Detect which cell encompasses the target text, then output its [X, Y] center coordinate. 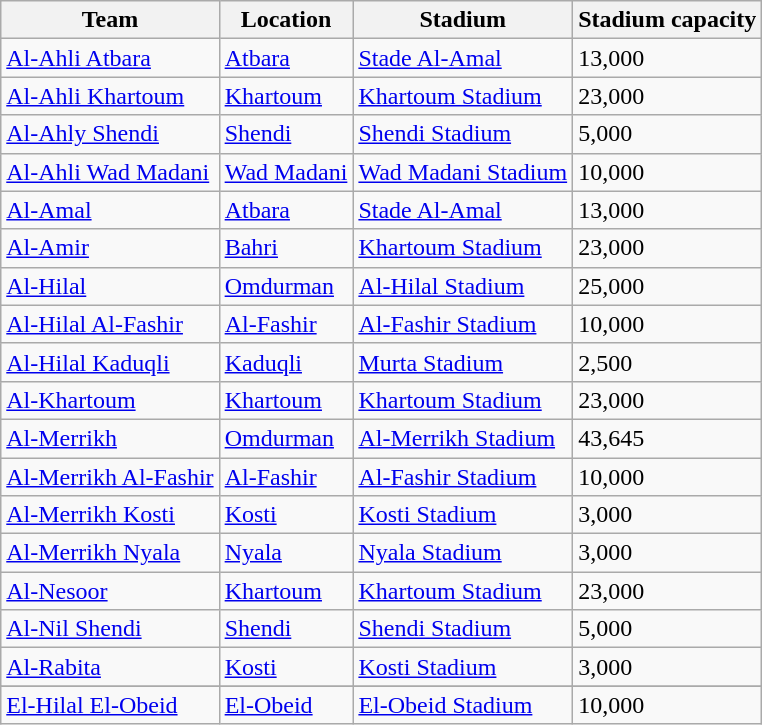
Al-Merrikh Nyala [110, 553]
Al-Merrikh Kosti [110, 515]
Nyala [286, 553]
Wad Madani [286, 172]
Al-Nil Shendi [110, 629]
El-Hilal El-Obeid [110, 705]
El-Obeid Stadium [463, 705]
2,500 [668, 362]
25,000 [668, 286]
Al-Rabita [110, 667]
Al-Hilal Kaduqli [110, 362]
Stadium capacity [668, 20]
Stadium [463, 20]
Murta Stadium [463, 362]
Al-Hilal Al-Fashir [110, 324]
El-Obeid [286, 705]
Kaduqli [286, 362]
Al-Ahli Wad Madani [110, 172]
Location [286, 20]
Al-Ahly Shendi [110, 134]
Al-Ahli Atbara [110, 58]
Al-Nesoor [110, 591]
Al-Merrikh Al-Fashir [110, 477]
Al-Amal [110, 210]
Al-Ahli Khartoum [110, 96]
Bahri [286, 248]
43,645 [668, 438]
Al-Hilal Stadium [463, 286]
Wad Madani Stadium [463, 172]
Al-Khartoum [110, 400]
Nyala Stadium [463, 553]
Al-Amir [110, 248]
Team [110, 20]
Al-Merrikh [110, 438]
Al-Hilal [110, 286]
Al-Merrikh Stadium [463, 438]
